Determine the [x, y] coordinate at the center of the cell enclosing the given text.  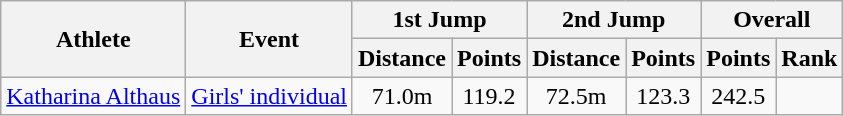
242.5 [738, 96]
Katharina Althaus [94, 96]
Overall [772, 20]
71.0m [402, 96]
1st Jump [439, 20]
Girls' individual [270, 96]
2nd Jump [614, 20]
Rank [810, 58]
Athlete [94, 39]
123.3 [664, 96]
72.5m [576, 96]
119.2 [490, 96]
Event [270, 39]
